Determine the (X, Y) coordinate at the center of the cell enclosing the given text.  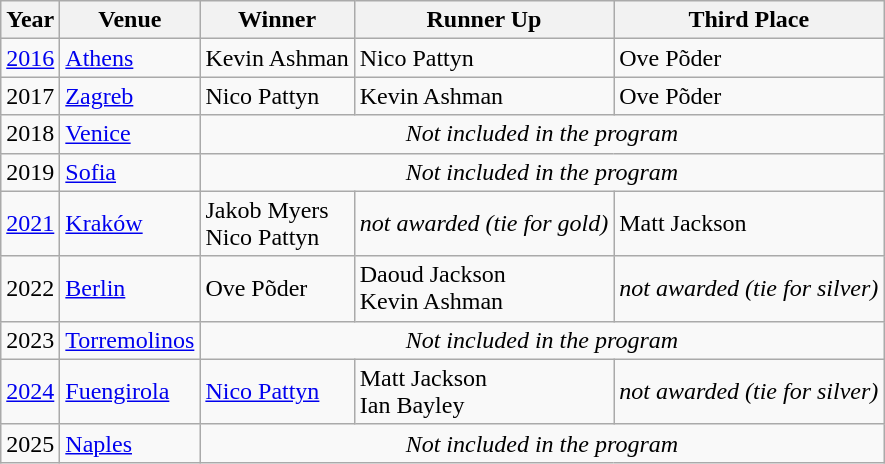
Athens (130, 58)
Year (30, 20)
2021 (30, 224)
Daoud Jackson Kevin Ashman (484, 288)
2016 (30, 58)
not awarded (tie for gold) (484, 224)
Kraków (130, 224)
2022 (30, 288)
Fuengirola (130, 392)
Third Place (749, 20)
2018 (30, 134)
Winner (277, 20)
2019 (30, 172)
Runner Up (484, 20)
2025 (30, 443)
Zagreb (130, 96)
2024 (30, 392)
Sofia (130, 172)
Matt Jackson Ian Bayley (484, 392)
Matt Jackson (749, 224)
Venice (130, 134)
Torremolinos (130, 340)
Berlin (130, 288)
Jakob Myers Nico Pattyn (277, 224)
2017 (30, 96)
Naples (130, 443)
2023 (30, 340)
Venue (130, 20)
